Detect which cell encompasses the target text, then output its [X, Y] center coordinate. 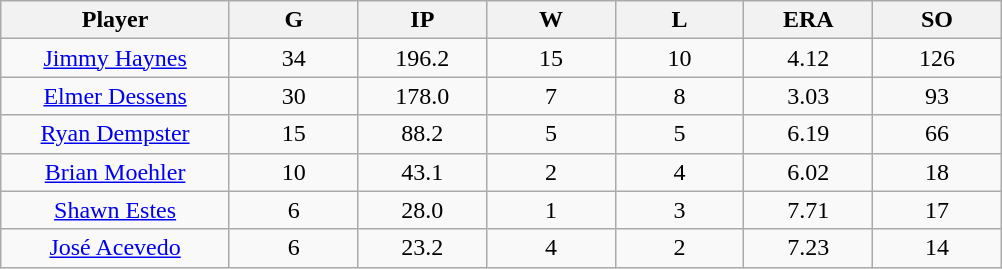
66 [938, 134]
28.0 [422, 210]
Elmer Dessens [116, 96]
3 [680, 210]
Jimmy Haynes [116, 58]
1 [552, 210]
30 [294, 96]
3.03 [808, 96]
17 [938, 210]
14 [938, 248]
ERA [808, 20]
93 [938, 96]
34 [294, 58]
G [294, 20]
196.2 [422, 58]
6.19 [808, 134]
Shawn Estes [116, 210]
23.2 [422, 248]
Brian Moehler [116, 172]
SO [938, 20]
L [680, 20]
43.1 [422, 172]
8 [680, 96]
Ryan Dempster [116, 134]
7.71 [808, 210]
6.02 [808, 172]
178.0 [422, 96]
18 [938, 172]
Player [116, 20]
88.2 [422, 134]
7.23 [808, 248]
José Acevedo [116, 248]
126 [938, 58]
W [552, 20]
IP [422, 20]
7 [552, 96]
4.12 [808, 58]
